For the text-containing cell, return its midpoint in [x, y] coordinate format. 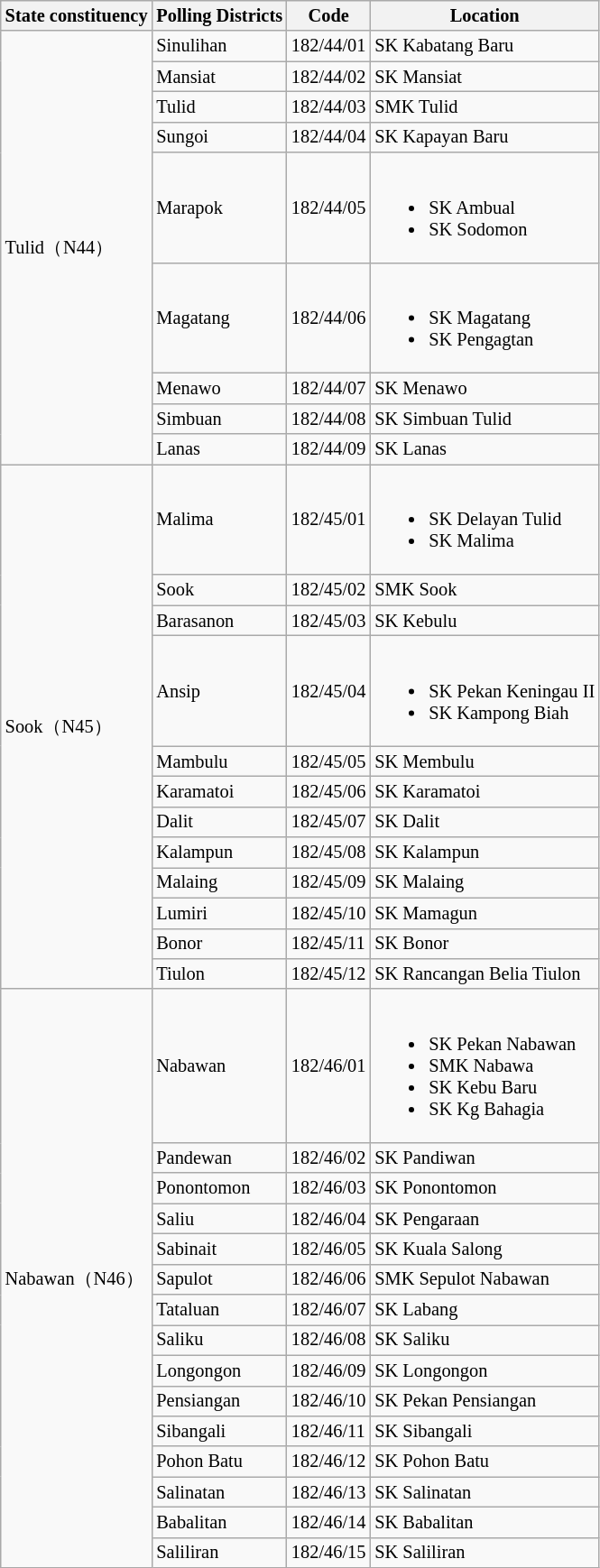
SK Membulu [485, 761]
182/46/11 [328, 1431]
182/46/06 [328, 1279]
Saliliran [219, 1553]
SMK Tulid [485, 106]
Babalitan [219, 1522]
SK Pekan NabawanSMK NabawaSK Kebu BaruSK Kg Bahagia [485, 1065]
SK Pandiwan [485, 1158]
Sabinait [219, 1249]
182/45/08 [328, 853]
State constituency [77, 15]
SK Saliliran [485, 1553]
SK Kalampun [485, 853]
Sook [219, 590]
182/46/09 [328, 1370]
182/45/10 [328, 913]
Malaing [219, 882]
Pandewan [219, 1158]
SK Pekan Pensiangan [485, 1401]
SK Rancangan Belia Tiulon [485, 973]
SK Pohon Batu [485, 1462]
182/46/15 [328, 1553]
Sook（N45） [77, 725]
182/45/11 [328, 944]
182/45/04 [328, 690]
182/44/03 [328, 106]
SK Kebulu [485, 621]
Kalampun [219, 853]
Dalit [219, 822]
182/45/03 [328, 621]
Lanas [219, 449]
SK Longongon [485, 1370]
Sibangali [219, 1431]
SK Malaing [485, 882]
182/44/05 [328, 208]
SK MagatangSK Pengagtan [485, 318]
Ponontomon [219, 1188]
SK Dalit [485, 822]
Tiulon [219, 973]
SK Mamagun [485, 913]
182/46/03 [328, 1188]
182/45/07 [328, 822]
182/45/02 [328, 590]
Marapok [219, 208]
Malima [219, 519]
Mambulu [219, 761]
182/46/13 [328, 1492]
Sungoi [219, 137]
SK Delayan TulidSK Malima [485, 519]
SK Labang [485, 1310]
SK Saliku [485, 1340]
182/46/14 [328, 1522]
Saliku [219, 1340]
Magatang [219, 318]
182/44/02 [328, 77]
Tataluan [219, 1310]
Simbuan [219, 419]
182/46/12 [328, 1462]
SK Ponontomon [485, 1188]
Nabawan [219, 1065]
182/44/08 [328, 419]
Polling Districts [219, 15]
SK Kabatang Baru [485, 46]
Menawo [219, 389]
Ansip [219, 690]
182/44/07 [328, 389]
182/46/05 [328, 1249]
SK Kapayan Baru [485, 137]
Sapulot [219, 1279]
SK AmbualSK Sodomon [485, 208]
182/45/12 [328, 973]
182/46/02 [328, 1158]
SK Lanas [485, 449]
182/46/04 [328, 1219]
182/45/05 [328, 761]
SK Menawo [485, 389]
Longongon [219, 1370]
Barasanon [219, 621]
182/45/06 [328, 791]
SK Bonor [485, 944]
Code [328, 15]
Salinatan [219, 1492]
SK Salinatan [485, 1492]
SMK Sepulot Nabawan [485, 1279]
Tulid [219, 106]
Location [485, 15]
SK Karamatoi [485, 791]
182/46/07 [328, 1310]
SMK Sook [485, 590]
182/44/06 [328, 318]
Tulid（N44） [77, 247]
Karamatoi [219, 791]
Pensiangan [219, 1401]
Sinulihan [219, 46]
Lumiri [219, 913]
Mansiat [219, 77]
182/45/01 [328, 519]
SK Kuala Salong [485, 1249]
Pohon Batu [219, 1462]
182/46/10 [328, 1401]
182/46/08 [328, 1340]
Bonor [219, 944]
SK Simbuan Tulid [485, 419]
SK Pekan Keningau IISK Kampong Biah [485, 690]
SK Pengaraan [485, 1219]
182/44/04 [328, 137]
182/46/01 [328, 1065]
SK Mansiat [485, 77]
SK Babalitan [485, 1522]
182/44/01 [328, 46]
Nabawan（N46） [77, 1278]
182/44/09 [328, 449]
182/45/09 [328, 882]
SK Sibangali [485, 1431]
Saliu [219, 1219]
